Return the (X, Y) coordinate for the center point of the cell that contains the specified text.  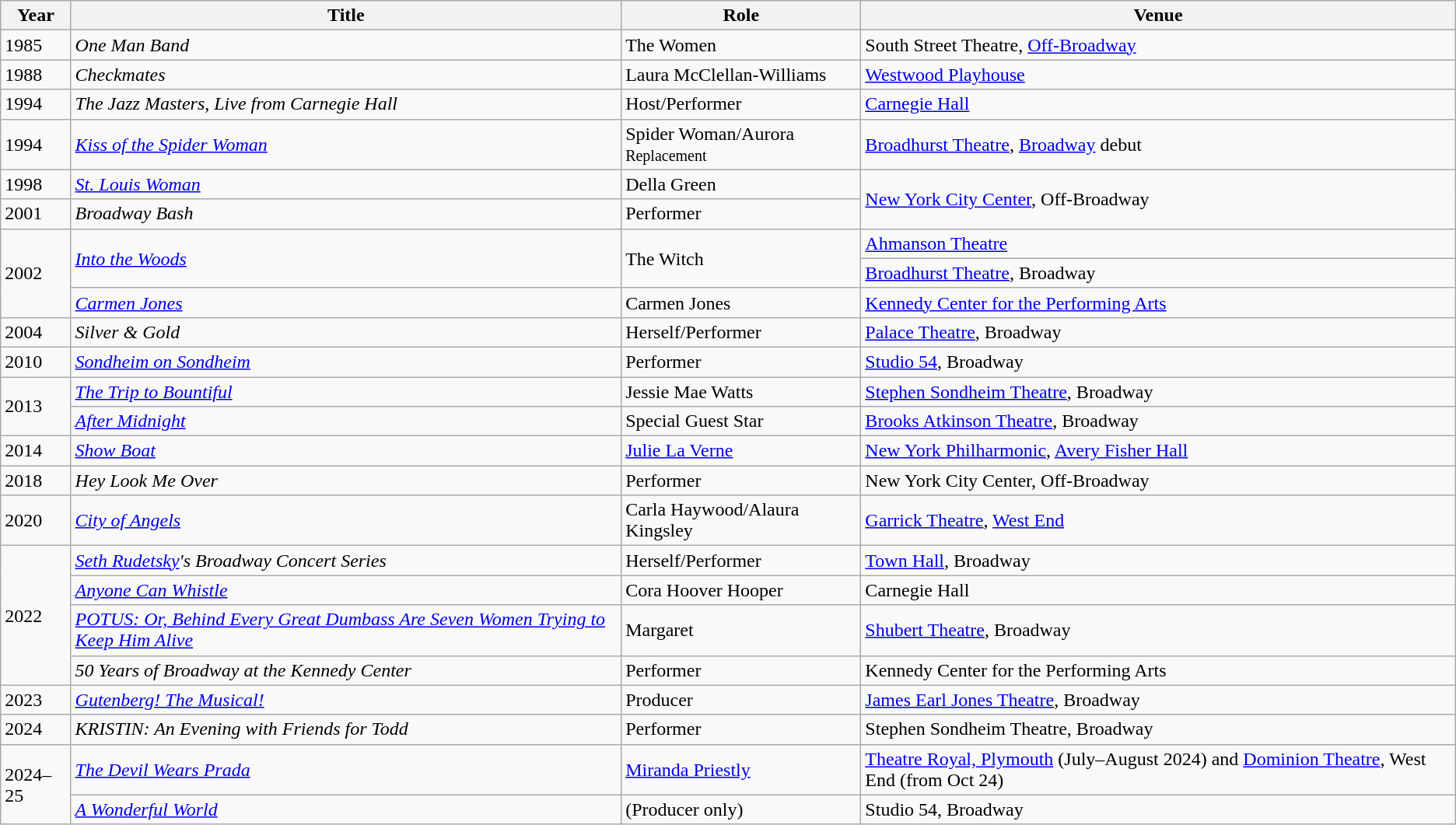
Into the Woods (346, 258)
Margaret (741, 630)
Seth Rudetsky's Broadway Concert Series (346, 561)
After Midnight (346, 421)
1988 (36, 75)
2022 (36, 616)
Della Green (741, 184)
One Man Band (346, 45)
The Trip to Bountiful (346, 391)
2010 (36, 362)
1998 (36, 184)
Miranda Priestly (741, 770)
Theatre Royal, Plymouth (July–August 2024) and Dominion Theatre, West End (from Oct 24) (1158, 770)
New York Philharmonic, Avery Fisher Hall (1158, 451)
Jessie Mae Watts (741, 391)
2004 (36, 332)
Town Hall, Broadway (1158, 561)
Garrick Theatre, West End (1158, 521)
2024 (36, 729)
The Women (741, 45)
City of Angels (346, 521)
James Earl Jones Theatre, Broadway (1158, 700)
Ahmanson Theatre (1158, 243)
2001 (36, 214)
A Wonderful World (346, 809)
Broadhurst Theatre, Broadway (1158, 273)
Hey Look Me Over (346, 481)
Anyone Can Whistle (346, 590)
The Witch (741, 258)
South Street Theatre, Off-Broadway (1158, 45)
Silver & Gold (346, 332)
Broadway Bash (346, 214)
Broadhurst Theatre, Broadway debut (1158, 145)
Carla Haywood/Alaura Kingsley (741, 521)
Sondheim on Sondheim (346, 362)
2014 (36, 451)
St. Louis Woman (346, 184)
Title (346, 16)
2020 (36, 521)
POTUS: Or, Behind Every Great Dumbass Are Seven Women Trying to Keep Him Alive (346, 630)
Palace Theatre, Broadway (1158, 332)
2002 (36, 273)
The Jazz Masters, Live from Carnegie Hall (346, 104)
2023 (36, 700)
Show Boat (346, 451)
Checkmates (346, 75)
The Devil Wears Prada (346, 770)
Venue (1158, 16)
(Producer only) (741, 809)
Year (36, 16)
Spider Woman/Aurora Replacement (741, 145)
2024–25 (36, 784)
Gutenberg! The Musical! (346, 700)
Host/Performer (741, 104)
Julie La Verne (741, 451)
2013 (36, 406)
Laura McClellan-Williams (741, 75)
Westwood Playhouse (1158, 75)
50 Years of Broadway at the Kennedy Center (346, 670)
Shubert Theatre, Broadway (1158, 630)
Brooks Atkinson Theatre, Broadway (1158, 421)
Cora Hoover Hooper (741, 590)
Kiss of the Spider Woman (346, 145)
Producer (741, 700)
2018 (36, 481)
Special Guest Star (741, 421)
Role (741, 16)
1985 (36, 45)
KRISTIN: An Evening with Friends for Todd (346, 729)
